Detect which cell encompasses the target text, then output its (x, y) center coordinate. 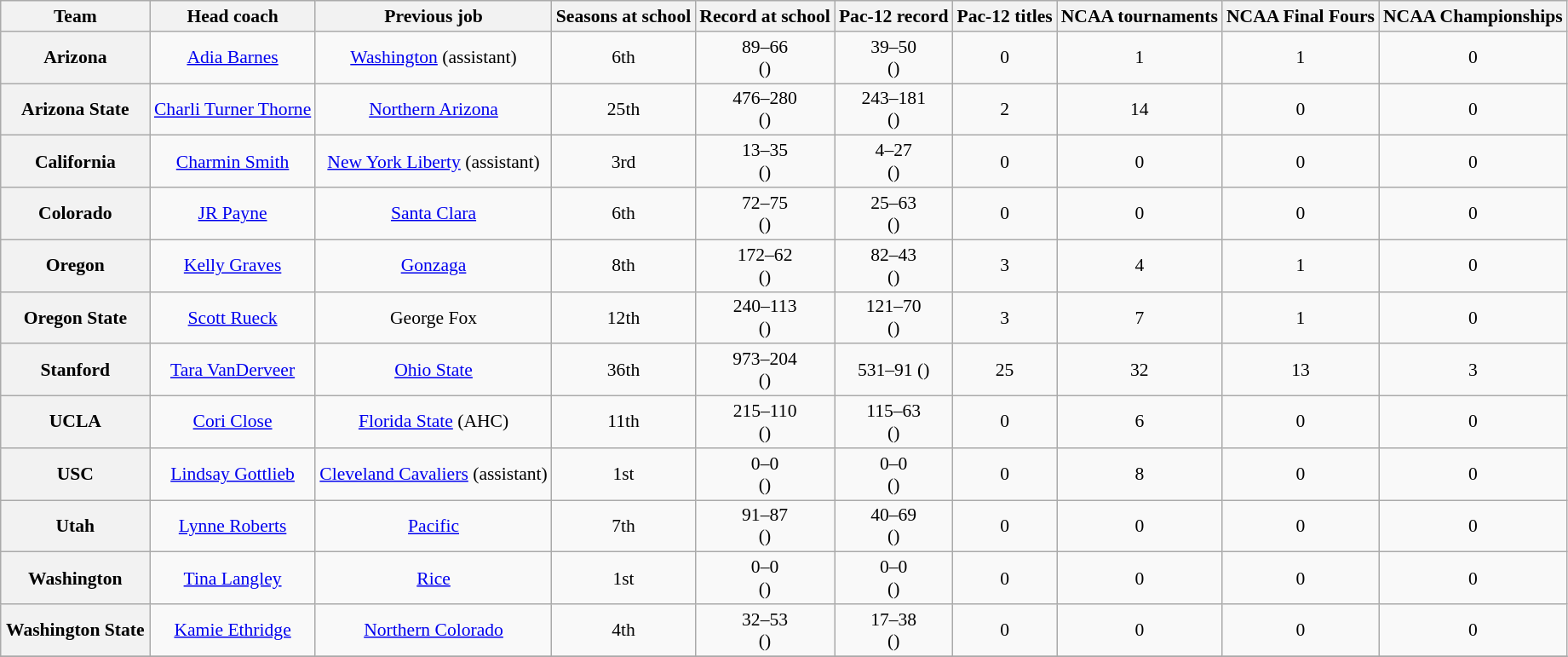
New York Liberty (assistant) (434, 162)
12th (623, 317)
91–87() (765, 527)
40–69() (894, 527)
Cori Close (233, 423)
3rd (623, 162)
Northern Colorado (434, 631)
7 (1140, 317)
Team (75, 16)
Northern Arizona (434, 109)
Utah (75, 527)
Colorado (75, 213)
25–63() (894, 213)
NCAA Final Fours (1301, 16)
4–27() (894, 162)
Kamie Ethridge (233, 631)
89–66() (765, 58)
Arizona State (75, 109)
Stanford (75, 370)
Lynne Roberts (233, 527)
4 (1140, 266)
Santa Clara (434, 213)
240–113() (765, 317)
California (75, 162)
UCLA (75, 423)
Rice (434, 578)
531–91 () (894, 370)
NCAA Championships (1473, 16)
Seasons at school (623, 16)
Ohio State (434, 370)
Charli Turner Thorne (233, 109)
Record at school (765, 16)
JR Payne (233, 213)
Gonzaga (434, 266)
Head coach (233, 16)
Tina Langley (233, 578)
Florida State (AHC) (434, 423)
4th (623, 631)
Lindsay Gottlieb (233, 474)
25th (623, 109)
2 (1004, 109)
Scott Rueck (233, 317)
7th (623, 527)
Pac-12 titles (1004, 16)
8th (623, 266)
USC (75, 474)
Oregon (75, 266)
36th (623, 370)
Arizona (75, 58)
17–38() (894, 631)
8 (1140, 474)
Tara VanDerveer (233, 370)
Washington State (75, 631)
121–70() (894, 317)
476–280() (765, 109)
Cleveland Cavaliers (assistant) (434, 474)
243–181() (894, 109)
115–63() (894, 423)
32–53() (765, 631)
Washington (assistant) (434, 58)
973–204() (765, 370)
215–110() (765, 423)
39–50() (894, 58)
13–35() (765, 162)
Charmin Smith (233, 162)
Pac-12 record (894, 16)
172–62() (765, 266)
Oregon State (75, 317)
13 (1301, 370)
32 (1140, 370)
Pacific (434, 527)
72–75() (765, 213)
Washington (75, 578)
6 (1140, 423)
George Fox (434, 317)
11th (623, 423)
82–43() (894, 266)
14 (1140, 109)
Previous job (434, 16)
25 (1004, 370)
Adia Barnes (233, 58)
Kelly Graves (233, 266)
NCAA tournaments (1140, 16)
